For the text-containing cell, return its midpoint in [x, y] coordinate format. 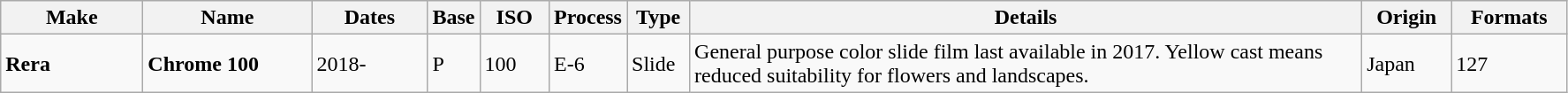
2018- [369, 64]
Slide [659, 64]
Type [659, 18]
Chrome 100 [228, 64]
Make [72, 18]
ISO [514, 18]
Japan [1406, 64]
Formats [1509, 18]
127 [1509, 64]
Origin [1406, 18]
Process [588, 18]
Rera [72, 64]
Dates [369, 18]
Details [1026, 18]
Name [228, 18]
E-6 [588, 64]
P [454, 64]
100 [514, 64]
General purpose color slide film last available in 2017. Yellow cast means reduced suitability for flowers and landscapes. [1026, 64]
Base [454, 18]
